For the text-containing cell, return its midpoint in (X, Y) coordinate format. 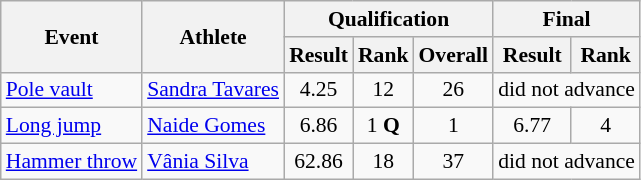
Athlete (213, 36)
4 (606, 126)
37 (454, 162)
Overall (454, 55)
Naide Gomes (213, 126)
18 (384, 162)
62.86 (318, 162)
Long jump (72, 126)
Qualification (388, 19)
6.77 (532, 126)
Final (566, 19)
12 (384, 90)
4.25 (318, 90)
Pole vault (72, 90)
Event (72, 36)
1 (454, 126)
1 Q (384, 126)
Sandra Tavares (213, 90)
6.86 (318, 126)
26 (454, 90)
Vânia Silva (213, 162)
Hammer throw (72, 162)
